Capture the cell that displays the provided text and extract its (X, Y) central coordinate. 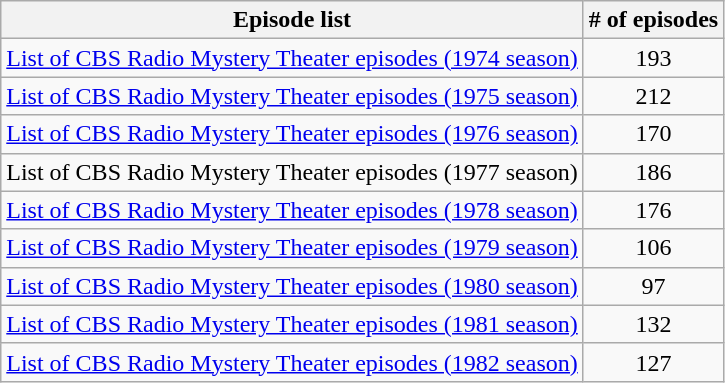
List of CBS Radio Mystery Theater episodes (1978 season) (292, 210)
List of CBS Radio Mystery Theater episodes (1980 season) (292, 286)
List of CBS Radio Mystery Theater episodes (1982 season) (292, 362)
List of CBS Radio Mystery Theater episodes (1981 season) (292, 324)
97 (653, 286)
# of episodes (653, 20)
186 (653, 172)
127 (653, 362)
List of CBS Radio Mystery Theater episodes (1977 season) (292, 172)
212 (653, 96)
List of CBS Radio Mystery Theater episodes (1979 season) (292, 248)
List of CBS Radio Mystery Theater episodes (1976 season) (292, 134)
176 (653, 210)
106 (653, 248)
132 (653, 324)
170 (653, 134)
List of CBS Radio Mystery Theater episodes (1974 season) (292, 58)
193 (653, 58)
Episode list (292, 20)
List of CBS Radio Mystery Theater episodes (1975 season) (292, 96)
